Pinpoint the cell where the given text exists, returning its (X, Y) midpoint coordinate. 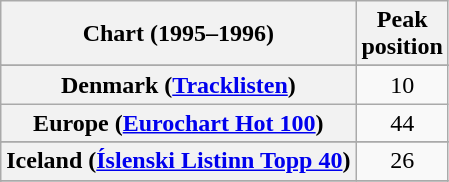
44 (402, 123)
Chart (1995–1996) (178, 34)
10 (402, 85)
Peakposition (402, 34)
Europe (Eurochart Hot 100) (178, 123)
26 (402, 161)
Iceland (Íslenski Listinn Topp 40) (178, 161)
Denmark (Tracklisten) (178, 85)
